Identify which cell holds the provided text, then report its (X, Y) central coordinate. 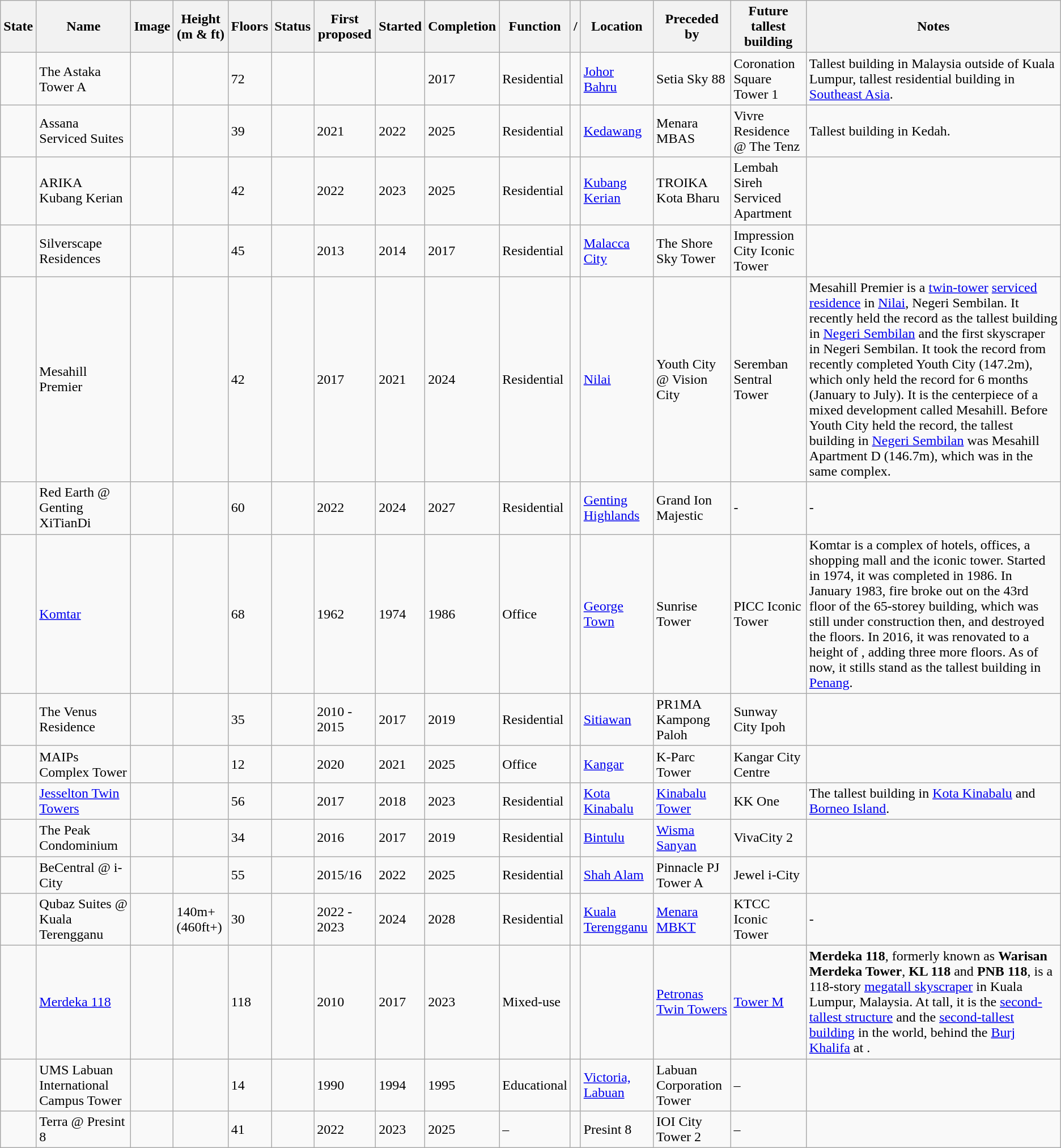
Sunway City Ipoh (769, 719)
2027 (462, 508)
Tallest building in Malaysia outside of Kuala Lumpur, tallest residential building in Southeast Asia. (933, 79)
1974 (400, 613)
Coronation Square Tower 1 (769, 79)
Pinnacle PJ Tower A (692, 874)
PR1MA Kampong Paloh (692, 719)
Kinabalu Tower (692, 800)
12 (249, 764)
55 (249, 874)
PICC Iconic Tower (769, 613)
118 (249, 1002)
2028 (462, 920)
Youth City @ Vision City (692, 379)
Function (535, 27)
Mesahill Premier (84, 379)
Kubang Kerian (617, 190)
34 (249, 838)
State (18, 27)
41 (249, 1129)
2022 - 2023 (345, 920)
140m+ (460ft+) (201, 920)
Floors (249, 27)
Setia Sky 88 (692, 79)
Sitiawan (617, 719)
Mixed-use (535, 1002)
KTCC Iconic Tower (769, 920)
TROIKA Kota Bharu (692, 190)
Impression City Iconic Tower (769, 251)
2014 (400, 251)
George Town (617, 613)
39 (249, 131)
1990 (345, 1085)
2020 (345, 764)
Lembah Sireh Serviced Apartment (769, 190)
K-Parc Tower (692, 764)
VivaCity 2 (769, 838)
Silverscape Residences (84, 251)
1994 (400, 1085)
56 (249, 800)
BeCentral @ i-City (84, 874)
Komtar (84, 613)
1986 (462, 613)
The Peak Condominium (84, 838)
Kedawang (617, 131)
2010 (345, 1002)
Terra @ Presint 8 (84, 1129)
KK One (769, 800)
2016 (345, 838)
Kota Kinabalu (617, 800)
Status (292, 27)
Presint 8 (617, 1129)
Notes (933, 27)
1995 (462, 1085)
Menara MBKT (692, 920)
Image (152, 27)
2013 (345, 251)
Educational (535, 1085)
Wisma Sanyan (692, 838)
Petronas Twin Towers (692, 1002)
Victoria, Labuan (617, 1085)
Johor Bahru (617, 79)
/ (575, 27)
30 (249, 920)
72 (249, 79)
Completion (462, 27)
Shah Alam (617, 874)
Sunrise Tower (692, 613)
Malacca City (617, 251)
60 (249, 508)
Tower M (769, 1002)
Qubaz Suites @ Kuala Terengganu (84, 920)
Kangar (617, 764)
Height (m & ft) (201, 27)
The tallest building in Kota Kinabalu and Borneo Island. (933, 800)
Tallest building in Kedah. (933, 131)
Started (400, 27)
Assana Serviced Suites (84, 131)
Kuala Terengganu (617, 920)
Menara MBAS (692, 131)
Vivre Residence @ The Tenz (769, 131)
Future tallest building (769, 27)
Location (617, 27)
Seremban Sentral Tower (769, 379)
The Shore Sky Tower (692, 251)
2015/16 (345, 874)
Kangar City Centre (769, 764)
68 (249, 613)
45 (249, 251)
Name (84, 27)
Jewel i-City (769, 874)
Nilai (617, 379)
Jesselton Twin Towers (84, 800)
1962 (345, 613)
35 (249, 719)
MAIPs Complex Tower (84, 764)
Red Earth @ Genting XiTianDi (84, 508)
The Venus Residence (84, 719)
Labuan Corporation Tower (692, 1085)
14 (249, 1085)
Bintulu (617, 838)
2010 - 2015 (345, 719)
Grand Ion Majestic (692, 508)
Preceded by (692, 27)
Merdeka 118 (84, 1002)
Genting Highlands (617, 508)
2018 (400, 800)
ARIKA Kubang Kerian (84, 190)
IOI City Tower 2 (692, 1129)
UMS Labuan International Campus Tower (84, 1085)
First proposed (345, 27)
The Astaka Tower A (84, 79)
